Detect which cell encompasses the target text, then output its (x, y) center coordinate. 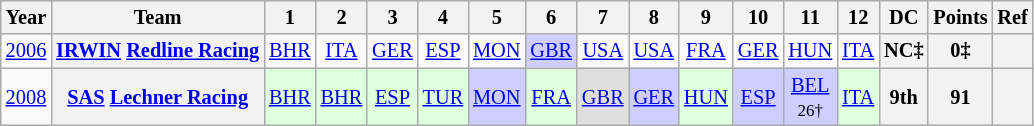
0‡ (960, 51)
10 (758, 17)
9 (706, 17)
BEL26† (810, 97)
1 (290, 17)
91 (960, 97)
7 (603, 17)
Year (26, 17)
3 (392, 17)
NC‡ (904, 51)
Points (960, 17)
SAS Lechner Racing (158, 97)
2 (342, 17)
9th (904, 97)
5 (496, 17)
8 (654, 17)
2008 (26, 97)
TUR (443, 97)
4 (443, 17)
Team (158, 17)
DC (904, 17)
IRWIN Redline Racing (158, 51)
11 (810, 17)
12 (858, 17)
2006 (26, 51)
Ref (1013, 17)
6 (551, 17)
